Pinpoint the cell where the given text exists, returning its [x, y] midpoint coordinate. 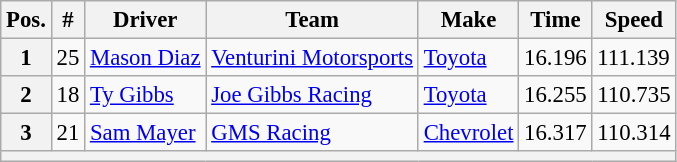
111.139 [634, 58]
1 [26, 58]
Driver [146, 20]
16.196 [556, 58]
110.314 [634, 133]
110.735 [634, 95]
Mason Diaz [146, 58]
Ty Gibbs [146, 95]
Pos. [26, 20]
Make [468, 20]
21 [68, 133]
Sam Mayer [146, 133]
Team [312, 20]
25 [68, 58]
Speed [634, 20]
Joe Gibbs Racing [312, 95]
16.255 [556, 95]
GMS Racing [312, 133]
16.317 [556, 133]
2 [26, 95]
18 [68, 95]
3 [26, 133]
Chevrolet [468, 133]
# [68, 20]
Time [556, 20]
Venturini Motorsports [312, 58]
